Scan for the cell matching the given text and deliver its (X, Y) coordinate at center. 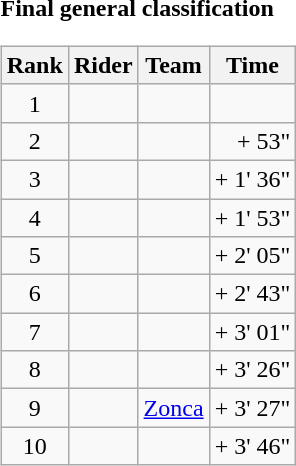
9 (34, 408)
+ 3' 27" (252, 408)
Team (174, 65)
+ 1' 36" (252, 179)
+ 1' 53" (252, 217)
+ 3' 26" (252, 370)
Zonca (174, 408)
3 (34, 179)
7 (34, 332)
5 (34, 256)
Rider (103, 65)
4 (34, 217)
+ 3' 46" (252, 446)
Time (252, 65)
+ 53" (252, 141)
+ 2' 43" (252, 294)
2 (34, 141)
Rank (34, 65)
1 (34, 103)
10 (34, 446)
+ 2' 05" (252, 256)
+ 3' 01" (252, 332)
8 (34, 370)
6 (34, 294)
